Find where the given text appears and provide that cell's center as (X, Y) coordinate. 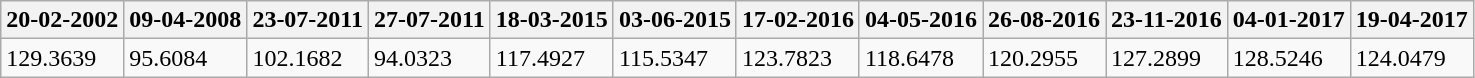
120.2955 (1044, 58)
117.4927 (552, 58)
102.1682 (308, 58)
09-04-2008 (186, 20)
04-01-2017 (1288, 20)
124.0479 (1412, 58)
20-02-2002 (62, 20)
19-04-2017 (1412, 20)
118.6478 (920, 58)
03-06-2015 (674, 20)
127.2899 (1167, 58)
115.5347 (674, 58)
26-08-2016 (1044, 20)
23-11-2016 (1167, 20)
27-07-2011 (430, 20)
17-02-2016 (798, 20)
128.5246 (1288, 58)
18-03-2015 (552, 20)
129.3639 (62, 58)
123.7823 (798, 58)
94.0323 (430, 58)
04-05-2016 (920, 20)
95.6084 (186, 58)
23-07-2011 (308, 20)
